Extract the [X, Y] coordinate from the center of the cell holding the provided text.  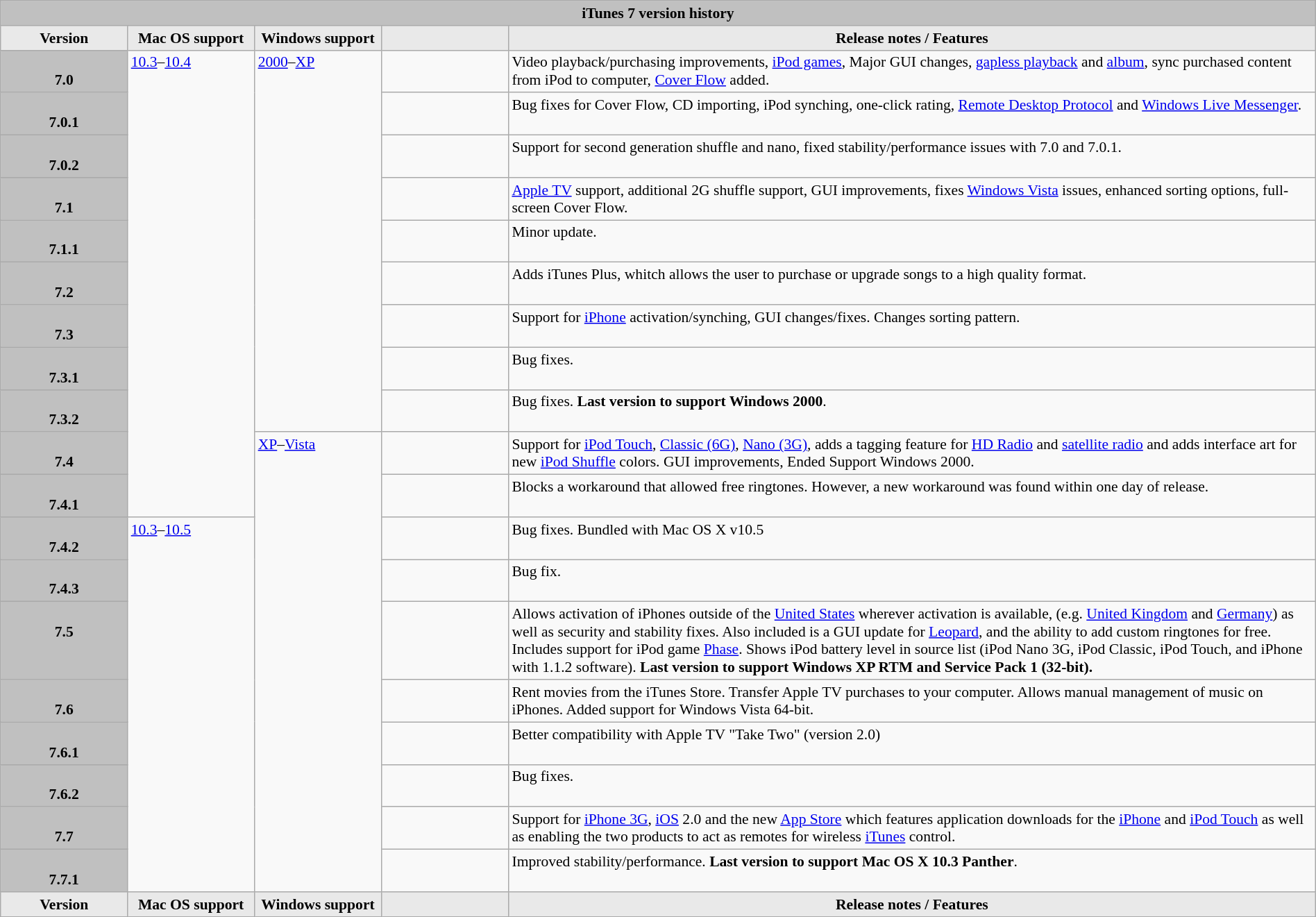
7.7.1 [64, 870]
7.0.1 [64, 114]
Bug fixes. Last version to support Windows 2000. [912, 411]
7.4.3 [64, 580]
Improved stability/performance. Last version to support Mac OS X 10.3 Panther. [912, 870]
7.0.2 [64, 157]
7.2 [64, 283]
7.3.2 [64, 411]
Adds iTunes Plus, whitch allows the user to purchase or upgrade songs to a high quality format. [912, 283]
7.6 [64, 701]
7.3 [64, 326]
7.5 [64, 641]
10.3–10.4 [192, 283]
7.1.1 [64, 242]
Apple TV support, additional 2G shuffle support, GUI improvements, fixes Windows Vista issues, enhanced sorting options, full-screen Cover Flow. [912, 199]
XP–Vista [318, 662]
2000–XP [318, 241]
Minor update. [912, 242]
Better compatibility with Apple TV "Take Two" (version 2.0) [912, 743]
7.7 [64, 829]
7.6.2 [64, 786]
7.6.1 [64, 743]
7.4 [64, 454]
7.4.1 [64, 496]
iTunes 7 version history [658, 13]
Blocks a workaround that allowed free ringtones. However, a new workaround was found within one day of release. [912, 496]
Bug fix. [912, 580]
Support for iPhone activation/synching, GUI changes/fixes. Changes sorting pattern. [912, 326]
7.3.1 [64, 368]
10.3–10.5 [192, 705]
7.1 [64, 199]
7.4.2 [64, 539]
Bug fixes. Bundled with Mac OS X v10.5 [912, 539]
7.0 [64, 71]
Support for second generation shuffle and nano, fixed stability/performance issues with 7.0 and 7.0.1. [912, 157]
Bug fixes for Cover Flow, CD importing, iPod synching, one-click rating, Remote Desktop Protocol and Windows Live Messenger. [912, 114]
